Detect which cell encompasses the target text, then output its [X, Y] center coordinate. 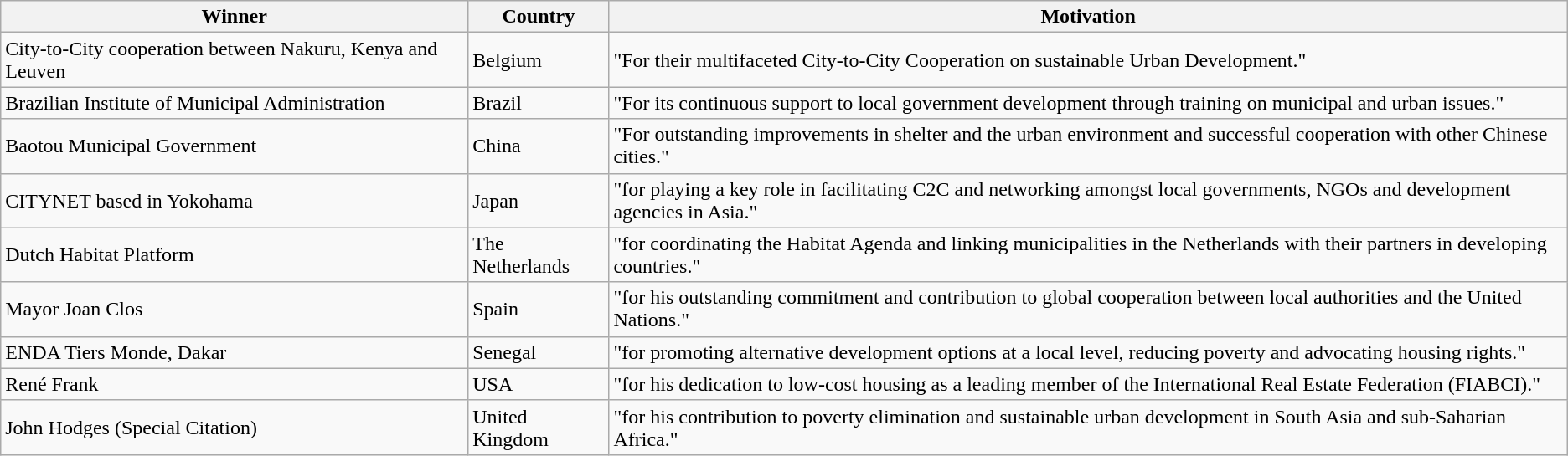
United Kingdom [539, 427]
City-to-City cooperation between Nakuru, Kenya and Leuven [235, 60]
"for his contribution to poverty elimination and sustainable urban development in South Asia and sub-Saharian Africa." [1088, 427]
China [539, 146]
The Netherlands [539, 254]
Senegal [539, 352]
CITYNET based in Yokohama [235, 201]
Mayor Joan Clos [235, 310]
Spain [539, 310]
Baotou Municipal Government [235, 146]
Country [539, 17]
ENDA Tiers Monde, Dakar [235, 352]
"For outstanding improvements in shelter and the urban environment and successful cooperation with other Chinese cities." [1088, 146]
Brazil [539, 103]
Dutch Habitat Platform [235, 254]
"for coordinating the Habitat Agenda and linking municipalities in the Netherlands with their partners in developing countries." [1088, 254]
"for promoting alternative development options at a local level, reducing poverty and advocating housing rights." [1088, 352]
Winner [235, 17]
"For its continuous support to local government development through training on municipal and urban issues." [1088, 103]
Belgium [539, 60]
Japan [539, 201]
John Hodges (Special Citation) [235, 427]
Brazilian Institute of Municipal Administration [235, 103]
René Frank [235, 384]
Motivation [1088, 17]
"for his dedication to low-cost housing as a leading member of the International Real Estate Federation (FIABCI)." [1088, 384]
"for his outstanding commitment and contribution to global cooperation between local authorities and the United Nations." [1088, 310]
USA [539, 384]
"For their multifaceted City-to-City Cooperation on sustainable Urban Development." [1088, 60]
"for playing a key role in facilitating C2C and networking amongst local governments, NGOs and development agencies in Asia." [1088, 201]
